Return [X, Y] of the center of cell containing provided text 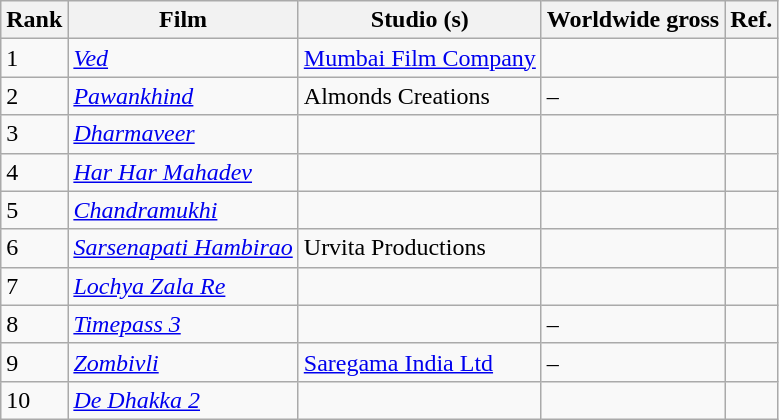
Sarsenapati Hambirao [183, 248]
Urvita Productions [420, 248]
Rank [34, 20]
2 [34, 96]
Har Har Mahadev [183, 172]
Pawankhind [183, 96]
7 [34, 286]
Film [183, 20]
5 [34, 210]
Studio (s) [420, 20]
8 [34, 324]
Almonds Creations [420, 96]
Lochya Zala Re [183, 286]
Dharmaveer [183, 134]
Zombivli [183, 362]
Chandramukhi [183, 210]
Ved [183, 58]
De Dhakka 2 [183, 400]
Ref. [752, 20]
Mumbai Film Company [420, 58]
10 [34, 400]
3 [34, 134]
1 [34, 58]
6 [34, 248]
Saregama India Ltd [420, 362]
Worldwide gross [632, 20]
4 [34, 172]
Timepass 3 [183, 324]
9 [34, 362]
